Determine the (x, y) coordinate at the center of the cell enclosing the given text.  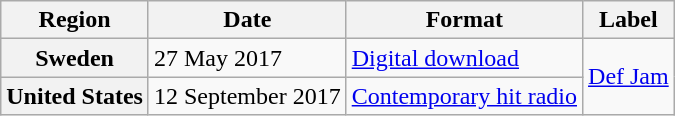
Date (247, 20)
Region (75, 20)
Sweden (75, 58)
United States (75, 96)
Digital download (464, 58)
12 September 2017 (247, 96)
Format (464, 20)
27 May 2017 (247, 58)
Def Jam (629, 77)
Contemporary hit radio (464, 96)
Label (629, 20)
